Locate the cell with the specified text and output its (x, y) center coordinate. 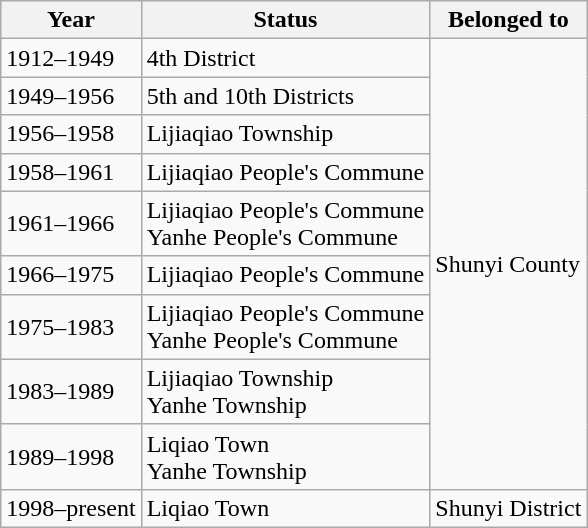
Lijiaqiao TownshipYanhe Township (286, 392)
1998–present (71, 508)
Year (71, 20)
1949–1956 (71, 96)
4th District (286, 58)
1958–1961 (71, 172)
1912–1949 (71, 58)
1966–1975 (71, 275)
Shunyi County (508, 264)
5th and 10th Districts (286, 96)
Liqiao Town (286, 508)
Lijiaqiao Township (286, 134)
Status (286, 20)
1975–1983 (71, 326)
Belonged to (508, 20)
1989–1998 (71, 456)
Shunyi District (508, 508)
1983–1989 (71, 392)
1961–1966 (71, 224)
Liqiao TownYanhe Township (286, 456)
1956–1958 (71, 134)
